Output the (x, y) coordinate of the center of the cell containing the given text.  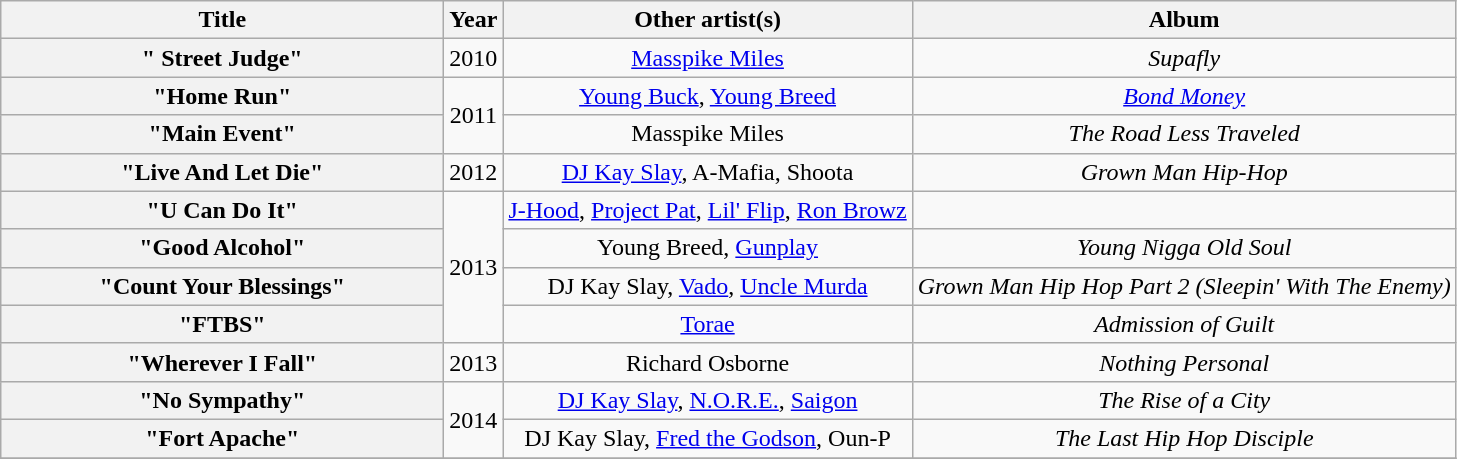
DJ Kay Slay, N.O.R.E., Saigon (708, 400)
"Live And Let Die" (222, 172)
Torae (708, 324)
"FTBS" (222, 324)
DJ Kay Slay, Vado, Uncle Murda (708, 286)
Other artist(s) (708, 20)
Grown Man Hip-Hop (1184, 172)
Year (474, 20)
J-Hood, Project Pat, Lil' Flip, Ron Browz (708, 210)
Richard Osborne (708, 362)
DJ Kay Slay, Fred the Godson, Oun-P (708, 438)
2011 (474, 115)
Young Breed, Gunplay (708, 248)
2012 (474, 172)
Nothing Personal (1184, 362)
Young Buck, Young Breed (708, 96)
The Rise of a City (1184, 400)
Supafly (1184, 58)
Album (1184, 20)
Grown Man Hip Hop Part 2 (Sleepin' With The Enemy) (1184, 286)
Young Nigga Old Soul (1184, 248)
"Count Your Blessings" (222, 286)
Title (222, 20)
The Last Hip Hop Disciple (1184, 438)
"Wherever I Fall" (222, 362)
"Main Event" (222, 134)
"No Sympathy" (222, 400)
"Good Alcohol" (222, 248)
2014 (474, 419)
DJ Kay Slay, A-Mafia, Shoota (708, 172)
"U Can Do It" (222, 210)
Bond Money (1184, 96)
2010 (474, 58)
" Street Judge" (222, 58)
"Fort Apache" (222, 438)
The Road Less Traveled (1184, 134)
Admission of Guilt (1184, 324)
"Home Run" (222, 96)
